Return [x, y] of the center of cell containing provided text 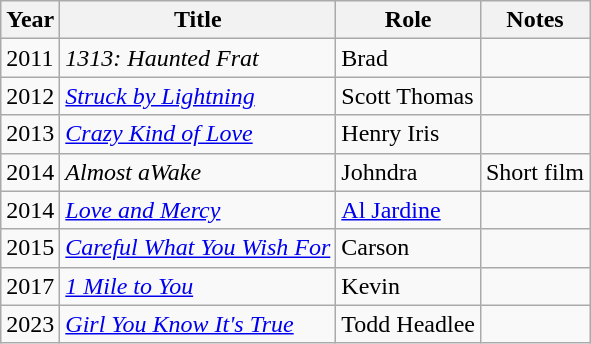
2015 [30, 248]
2013 [30, 134]
Almost aWake [198, 172]
Carson [408, 248]
2011 [30, 58]
Todd Headlee [408, 324]
Struck by Lightning [198, 96]
Kevin [408, 286]
Short film [534, 172]
Brad [408, 58]
Henry Iris [408, 134]
Girl You Know It's True [198, 324]
2023 [30, 324]
Title [198, 20]
2017 [30, 286]
Johndra [408, 172]
1 Mile to You [198, 286]
Role [408, 20]
1313: Haunted Frat [198, 58]
Love and Mercy [198, 210]
Notes [534, 20]
Scott Thomas [408, 96]
Crazy Kind of Love [198, 134]
Al Jardine [408, 210]
Year [30, 20]
2012 [30, 96]
Careful What You Wish For [198, 248]
